Find where the given text appears and provide that cell's center as [x, y] coordinate. 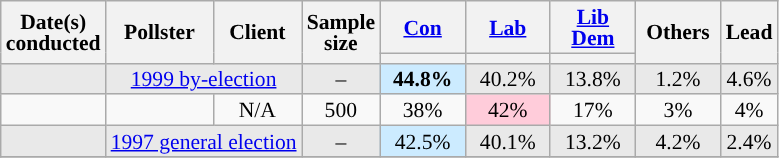
13.2% [592, 142]
13.8% [592, 78]
Lab [508, 27]
Samplesize [341, 32]
Client [257, 32]
17% [592, 110]
4% [750, 110]
42.5% [422, 142]
44.8% [422, 78]
1997 general election [204, 142]
38% [422, 110]
Date(s)conducted [54, 32]
40.2% [508, 78]
Con [422, 27]
42% [508, 110]
N/A [257, 110]
Others [678, 32]
1.2% [678, 78]
4.6% [750, 78]
3% [678, 110]
1999 by-election [204, 78]
Pollster [160, 32]
Lib Dem [592, 27]
Lead [750, 32]
40.1% [508, 142]
4.2% [678, 142]
500 [341, 110]
2.4% [750, 142]
